Find where the given text appears and provide that cell's center as (x, y) coordinate. 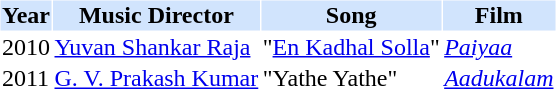
Paiyaa (499, 47)
Song (351, 15)
2010 (26, 47)
Music Director (156, 15)
Film (499, 15)
"En Kadhal Solla" (351, 47)
Year (26, 15)
Yuvan Shankar Raja (156, 47)
